Detect which cell encompasses the target text, then output its (x, y) center coordinate. 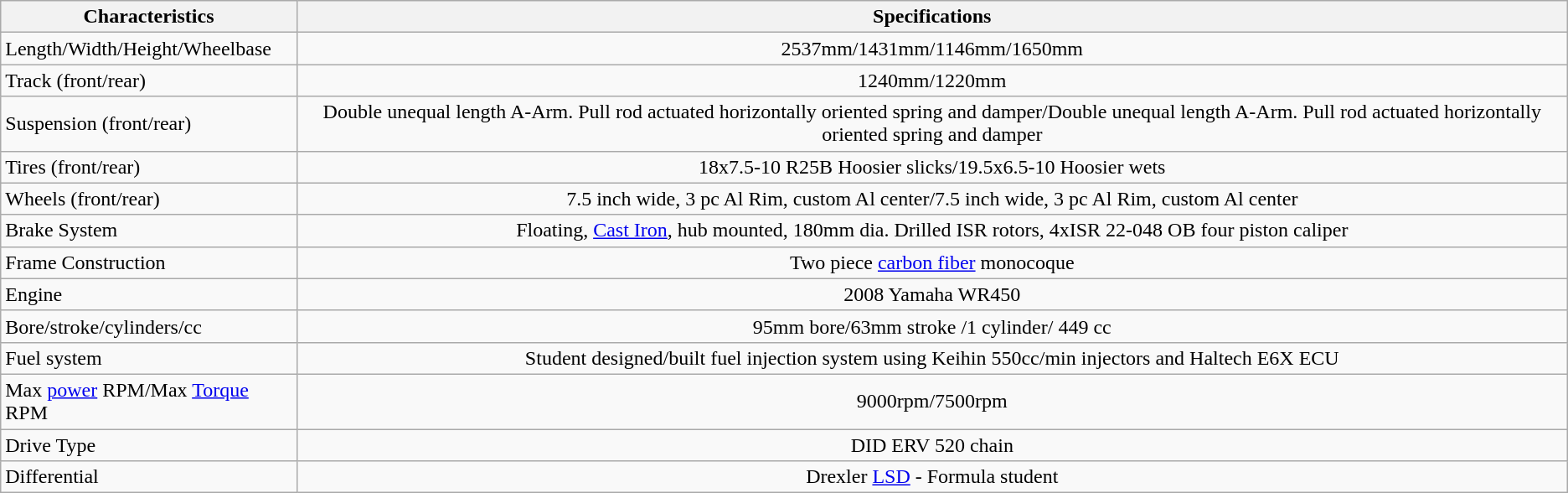
DID ERV 520 chain (931, 445)
18x7.5-10 R25B Hoosier slicks/19.5x6.5-10 Hoosier wets (931, 167)
Student designed/built fuel injection system using Keihin 550cc/min injectors and Haltech E6X ECU (931, 358)
2008 Yamaha WR450 (931, 294)
Drive Type (149, 445)
Engine (149, 294)
Brake System (149, 231)
Frame Construction (149, 262)
Tires (front/rear) (149, 167)
Specifications (931, 17)
Characteristics (149, 17)
Floating, Cast Iron, hub mounted, 180mm dia. Drilled ISR rotors, 4xISR 22-048 OB four piston caliper (931, 231)
2537mm/1431mm/1146mm/1650mm (931, 49)
9000rpm/7500rpm (931, 401)
Max power RPM/Max Torque RPM (149, 401)
Length/Width/Height/Wheelbase (149, 49)
7.5 inch wide, 3 pc Al Rim, custom Al center/7.5 inch wide, 3 pc Al Rim, custom Al center (931, 199)
Drexler LSD - Formula student (931, 477)
95mm bore/63mm stroke /1 cylinder/ 449 cc (931, 326)
Track (front/rear) (149, 80)
Bore/stroke/cylinders/cc (149, 326)
Differential (149, 477)
Wheels (front/rear) (149, 199)
Suspension (front/rear) (149, 124)
Two piece carbon fiber monocoque (931, 262)
1240mm/1220mm (931, 80)
Fuel system (149, 358)
